Provide the (X, Y) coordinate of the cell's center where the given text is located.  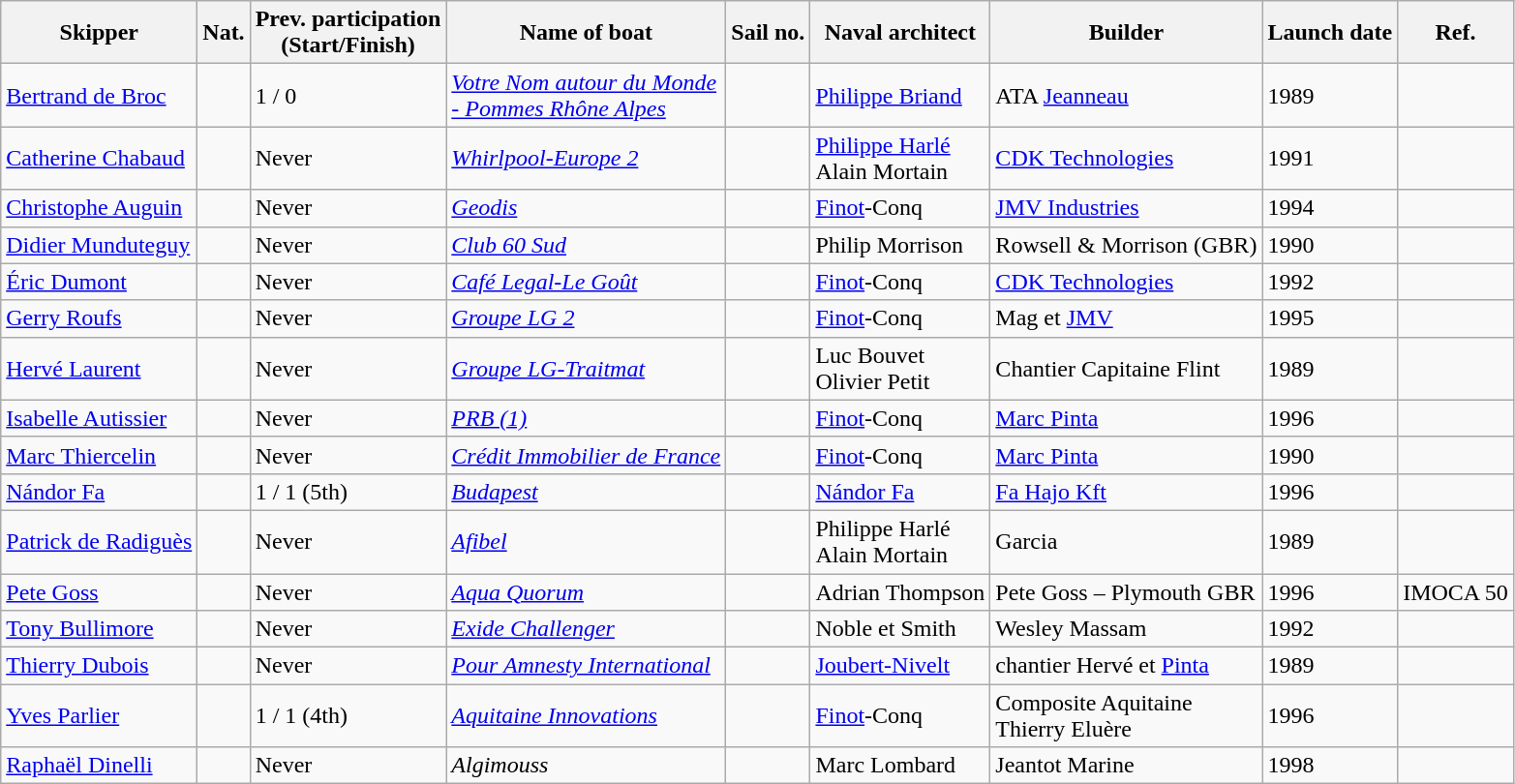
1995 (1330, 318)
Noble et Smith (900, 629)
Crédit Immobilier de France (587, 455)
Christophe Auguin (99, 208)
Pete Goss – Plymouth GBR (1127, 591)
Pour Amnesty International (587, 666)
1 / 0 (348, 95)
chantier Hervé et Pinta (1127, 666)
Exide Challenger (587, 629)
Joubert-Nivelt (900, 666)
JMV Industries (1127, 208)
Fa Hajo Kft (1127, 492)
Chantier Capitaine Flint (1127, 368)
Thierry Dubois (99, 666)
Philippe Briand (900, 95)
Garcia (1127, 542)
Gerry Roufs (99, 318)
Luc Bouvet Olivier Petit (900, 368)
ATA Jeanneau (1127, 95)
Rowsell & Morrison (GBR) (1127, 245)
Votre Nom autour du Monde- Pommes Rhône Alpes (587, 95)
Mag et JMV (1127, 318)
Aqua Quorum (587, 591)
1994 (1330, 208)
IMOCA 50 (1456, 591)
Wesley Massam (1127, 629)
Name of boat (587, 33)
Yves Parlier (99, 716)
Whirlpool-Europe 2 (587, 159)
Bertrand de Broc (99, 95)
Geodis (587, 208)
1991 (1330, 159)
1 / 1 (5th) (348, 492)
Nat. (224, 33)
Jeantot Marine (1127, 766)
Adrian Thompson (900, 591)
1998 (1330, 766)
Sail no. (769, 33)
Launch date (1330, 33)
Catherine Chabaud (99, 159)
Isabelle Autissier (99, 418)
Budapest (587, 492)
Aquitaine Innovations (587, 716)
Ref. (1456, 33)
Prev. participation(Start/Finish) (348, 33)
Pete Goss (99, 591)
Tony Bullimore (99, 629)
Builder (1127, 33)
Philip Morrison (900, 245)
1 / 1 (4th) (348, 716)
PRB (1) (587, 418)
Patrick de Radiguès (99, 542)
Skipper (99, 33)
Didier Munduteguy (99, 245)
Café Legal-Le Goût (587, 282)
Groupe LG 2 (587, 318)
Éric Dumont (99, 282)
Algimouss (587, 766)
Raphaël Dinelli (99, 766)
Club 60 Sud (587, 245)
Naval architect (900, 33)
Hervé Laurent (99, 368)
Marc Lombard (900, 766)
Marc Thiercelin (99, 455)
Groupe LG-Traitmat (587, 368)
Composite AquitaineThierry Eluère (1127, 716)
Afibel (587, 542)
